Search for the cell housing the specified text and yield its (x, y) center coordinate. 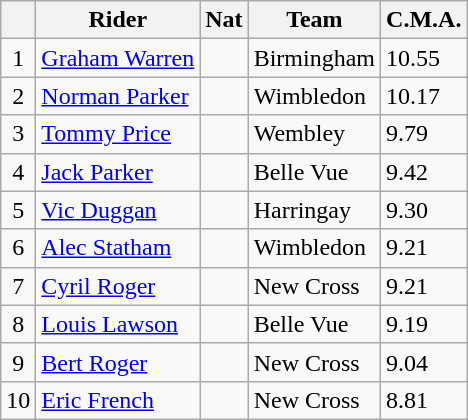
Vic Duggan (118, 210)
1 (18, 58)
10.55 (424, 58)
9.79 (424, 134)
9.19 (424, 324)
Jack Parker (118, 172)
Graham Warren (118, 58)
2 (18, 96)
9 (18, 362)
10.17 (424, 96)
Rider (118, 20)
C.M.A. (424, 20)
8 (18, 324)
Alec Statham (118, 248)
8.81 (424, 400)
10 (18, 400)
9.04 (424, 362)
9.42 (424, 172)
Louis Lawson (118, 324)
Cyril Roger (118, 286)
Birmingham (314, 58)
5 (18, 210)
Tommy Price (118, 134)
6 (18, 248)
3 (18, 134)
Harringay (314, 210)
4 (18, 172)
Bert Roger (118, 362)
Norman Parker (118, 96)
Eric French (118, 400)
7 (18, 286)
Wembley (314, 134)
Team (314, 20)
Nat (224, 20)
9.30 (424, 210)
